Return the (X, Y) coordinate for the center point of the cell that contains the specified text.  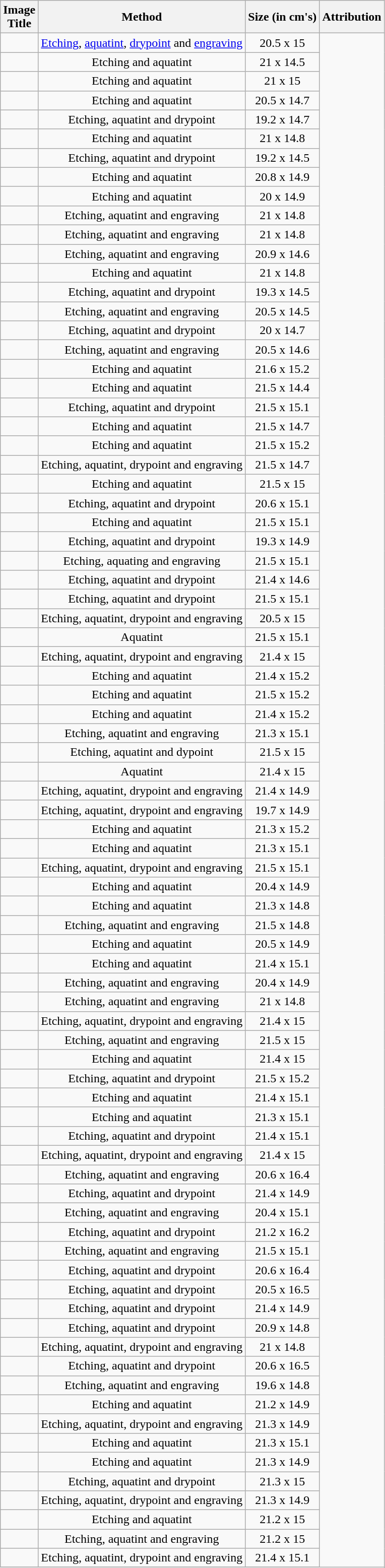
21.3 x 15 (282, 1481)
20.9 x 14.8 (282, 1328)
19.7 x 14.9 (282, 810)
21.6 x 15.2 (282, 369)
20.6 x 15.1 (282, 503)
20.8 x 14.9 (282, 177)
21.5 x 14.8 (282, 925)
20.9 x 14.6 (282, 253)
20.5 x 14.9 (282, 944)
21.4 x 14.6 (282, 580)
21 x 14.5 (282, 62)
ImageTitle (19, 17)
20.5 x 14.7 (282, 100)
Attribution (352, 17)
19.2 x 14.5 (282, 158)
Size (in cm's) (282, 17)
19.6 x 14.8 (282, 1385)
19.2 x 14.7 (282, 119)
Etching, aquatint and dypoint (142, 752)
19.3 x 14.5 (282, 292)
21.5 x 14.4 (282, 388)
21 x 15 (282, 81)
20.6 x 16.5 (282, 1366)
Etching, aquating and engraving (142, 561)
20.5 x 14.6 (282, 350)
Method (142, 17)
20.5 x 16.5 (282, 1289)
20.4 x 15.1 (282, 1213)
20 x 14.7 (282, 331)
21.3 x 14.8 (282, 906)
21.2 x 16.2 (282, 1232)
19.3 x 14.9 (282, 541)
21.2 x 14.9 (282, 1404)
20 x 14.9 (282, 196)
20.5 x 14.5 (282, 311)
21.3 x 15.2 (282, 829)
